Extract the (X, Y) coordinate from the center of the cell holding the provided text.  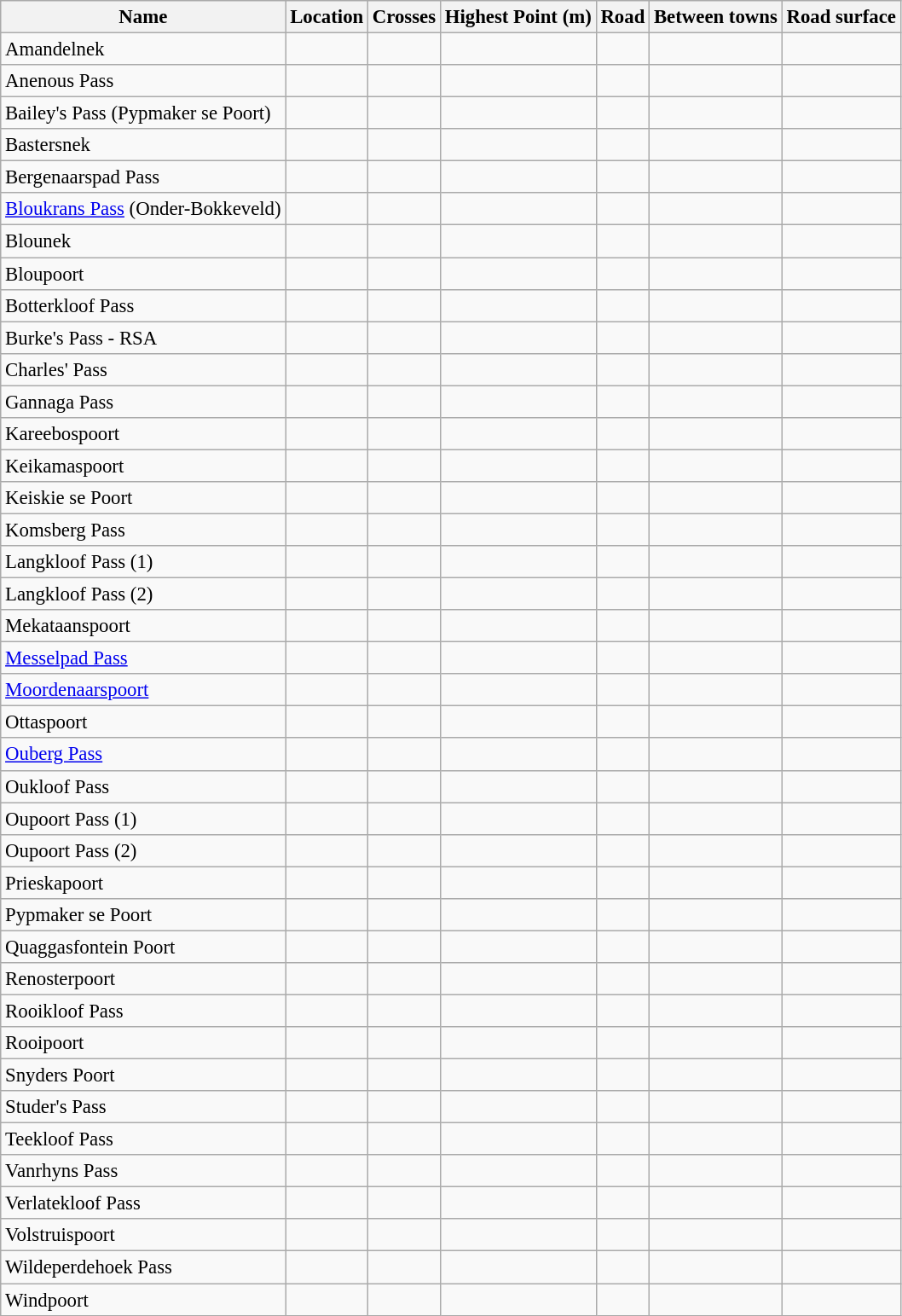
Highest Point (m) (518, 17)
Komsberg Pass (143, 530)
Oukloof Pass (143, 786)
Volstruispoort (143, 1236)
Mekataanspoort (143, 626)
Snyders Poort (143, 1075)
Crosses (404, 17)
Rooipoort (143, 1043)
Prieskapoort (143, 883)
Bloukrans Pass (Onder-Bokkeveld) (143, 209)
Wildeperdehoek Pass (143, 1267)
Burke's Pass - RSA (143, 338)
Oupoort Pass (1) (143, 819)
Bastersnek (143, 145)
Between towns (716, 17)
Road surface (841, 17)
Ouberg Pass (143, 755)
Kareebospoort (143, 434)
Windpoort (143, 1300)
Anenous Pass (143, 81)
Langkloof Pass (1) (143, 562)
Moordenaarspoort (143, 690)
Pypmaker se Poort (143, 915)
Botterkloof Pass (143, 305)
Studer's Pass (143, 1107)
Blounek (143, 241)
Location (327, 17)
Oupoort Pass (2) (143, 850)
Verlatekloof Pass (143, 1203)
Ottaspoort (143, 722)
Langkloof Pass (2) (143, 594)
Rooikloof Pass (143, 1011)
Renosterpoort (143, 979)
Messelpad Pass (143, 658)
Name (143, 17)
Keiskie se Poort (143, 498)
Amandelnek (143, 49)
Teekloof Pass (143, 1139)
Bergenaarspad Pass (143, 177)
Charles' Pass (143, 369)
Road (622, 17)
Keikamaspoort (143, 466)
Quaggasfontein Poort (143, 947)
Vanrhyns Pass (143, 1171)
Bailey's Pass (Pypmaker se Poort) (143, 113)
Bloupoort (143, 274)
Gannaga Pass (143, 402)
